Output the (X, Y) coordinate of the center of the cell containing the given text.  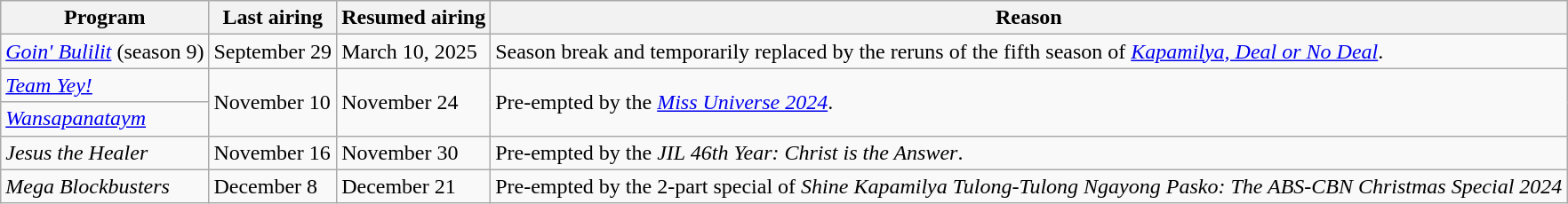
Program (105, 18)
Wansapanataym (105, 119)
Team Yey! (105, 85)
Pre-empted by the Miss Universe 2024. (1029, 102)
November 30 (414, 153)
Last airing (273, 18)
November 10 (273, 102)
December 21 (414, 186)
March 10, 2025 (414, 51)
November 16 (273, 153)
Pre-empted by the 2-part special of Shine Kapamilya Tulong-Tulong Ngayong Pasko: The ABS-CBN Christmas Special 2024 (1029, 186)
Reason (1029, 18)
Goin' Bulilit (season 9) (105, 51)
Pre-empted by the JIL 46th Year: Christ is the Answer. (1029, 153)
Season break and temporarily replaced by the reruns of the fifth season of Kapamilya, Deal or No Deal. (1029, 51)
Jesus the Healer (105, 153)
November 24 (414, 102)
December 8 (273, 186)
Resumed airing (414, 18)
September 29 (273, 51)
Mega Blockbusters (105, 186)
